Return the [x, y] coordinate for the center point of the cell that contains the specified text.  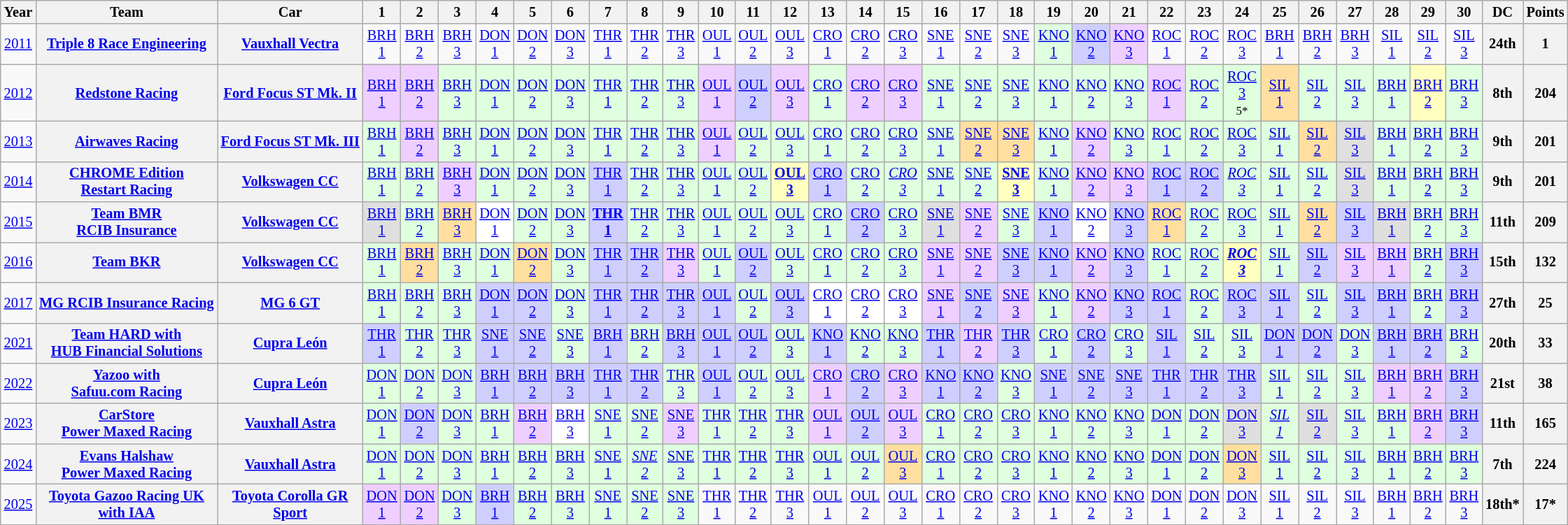
6 [570, 12]
2015 [18, 222]
CHROME EditionRestart Racing [126, 182]
27th [1502, 303]
11 [753, 12]
14 [866, 12]
Toyota Gazoo Racing UK with IAA [126, 504]
22 [1166, 12]
Triple 8 Race Engineering [126, 44]
2021 [18, 343]
Team HARD withHUB Financial Solutions [126, 343]
10 [717, 12]
9 [681, 12]
17 [978, 12]
33 [1546, 343]
18 [1016, 12]
2023 [18, 424]
27 [1355, 12]
8th [1502, 93]
Redstone Racing [126, 93]
2 [420, 12]
21st [1502, 383]
Toyota Corolla GR Sport [290, 504]
Ford Focus ST Mk. II [290, 93]
24 [1242, 12]
20 [1092, 12]
15th [1502, 262]
MG 6 GT [290, 303]
Team BMRRCIB Insurance [126, 222]
Vauxhall Vectra [290, 44]
DC [1502, 12]
16 [940, 12]
12 [790, 12]
2011 [18, 44]
2013 [18, 141]
132 [1546, 262]
ROC35* [1242, 93]
24th [1502, 44]
MG RCIB Insurance Racing [126, 303]
7 [608, 12]
209 [1546, 222]
Car [290, 12]
26 [1318, 12]
Yazoo withSafuu.com Racing [126, 383]
29 [1428, 12]
Team [126, 12]
8 [645, 12]
19 [1054, 12]
Year [18, 12]
18th* [1502, 504]
Ford Focus ST Mk. III [290, 141]
165 [1546, 424]
5 [532, 12]
2025 [18, 504]
3 [457, 12]
4 [495, 12]
2022 [18, 383]
2014 [18, 182]
28 [1392, 12]
21 [1129, 12]
2012 [18, 93]
15 [903, 12]
30 [1464, 12]
2016 [18, 262]
2024 [18, 464]
17* [1546, 504]
Team BKR [126, 262]
Airwaves Racing [126, 141]
204 [1546, 93]
Points [1546, 12]
Evans HalshawPower Maxed Racing [126, 464]
23 [1204, 12]
20th [1502, 343]
7th [1502, 464]
13 [828, 12]
38 [1546, 383]
CarStorePower Maxed Racing [126, 424]
224 [1546, 464]
2017 [18, 303]
